Return (X, Y) of the center of cell containing provided text 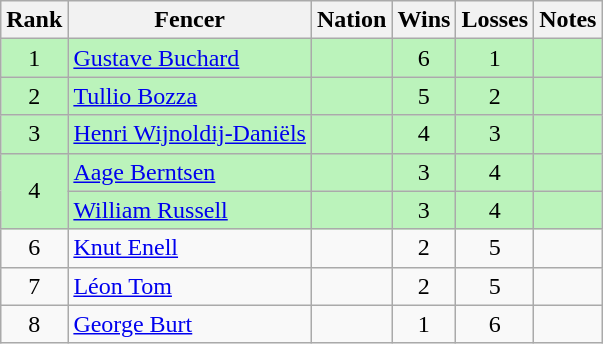
Nation (351, 20)
Tullio Bozza (190, 96)
Knut Enell (190, 248)
Losses (495, 20)
Henri Wijnoldij-Daniëls (190, 134)
Gustave Buchard (190, 58)
Fencer (190, 20)
Notes (568, 20)
Aage Berntsen (190, 172)
William Russell (190, 210)
Léon Tom (190, 286)
7 (34, 286)
George Burt (190, 324)
Rank (34, 20)
Wins (424, 20)
8 (34, 324)
